For the text-containing cell, return its midpoint in [X, Y] coordinate format. 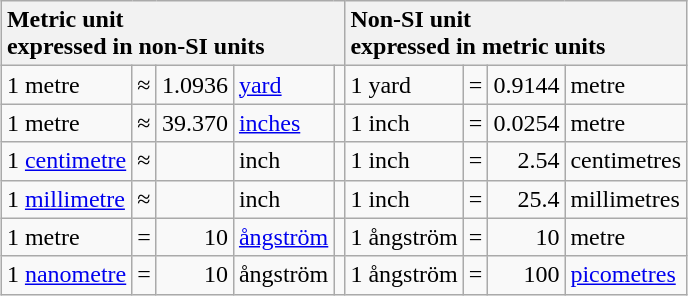
1 yard [404, 85]
0.9144 [526, 85]
100 [526, 275]
millimetres [626, 199]
39.370 [194, 123]
centimetres [626, 161]
1.0936 [194, 85]
1 centimetre [66, 161]
Metric unitexpressed in non-SI units [172, 34]
2.54 [526, 161]
picometres [626, 275]
1 nanometre [66, 275]
1 millimetre [66, 199]
25.4 [526, 199]
Non-SI unitexpressed in metric units [516, 34]
0.0254 [526, 123]
inches [283, 123]
yard [283, 85]
